Find where the given text appears and provide that cell's center as (X, Y) coordinate. 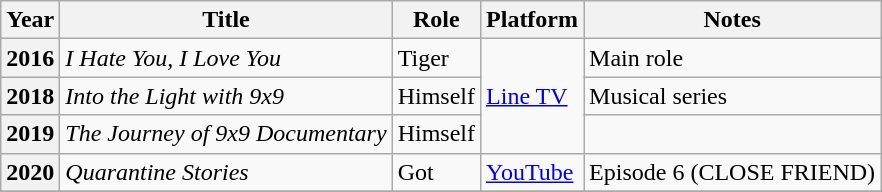
2019 (30, 134)
Quarantine Stories (226, 172)
2018 (30, 96)
Title (226, 20)
The Journey of 9x9 Documentary (226, 134)
Tiger (436, 58)
Line TV (532, 96)
Notes (732, 20)
2020 (30, 172)
Platform (532, 20)
2016 (30, 58)
Role (436, 20)
Year (30, 20)
Musical series (732, 96)
Into the Light with 9x9 (226, 96)
Got (436, 172)
I Hate You, I Love You (226, 58)
YouTube (532, 172)
Episode 6 (CLOSE FRIEND) (732, 172)
Main role (732, 58)
